Return the (X, Y) coordinate for the center point of the cell that contains the specified text.  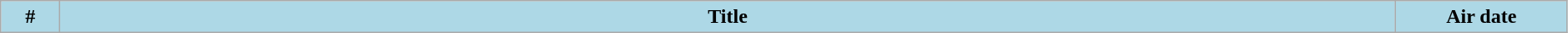
Air date (1481, 17)
Title (728, 17)
# (30, 17)
